From the cell containing the given text, extract its center point as (X, Y) coordinate. 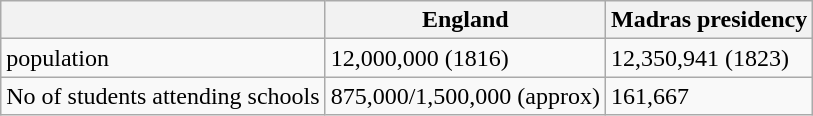
12,000,000 (1816) (465, 58)
population (163, 58)
No of students attending schools (163, 96)
Madras presidency (708, 20)
161,667 (708, 96)
875,000/1,500,000 (approx) (465, 96)
12,350,941 (1823) (708, 58)
England (465, 20)
